For the text-containing cell, return its midpoint in (X, Y) coordinate format. 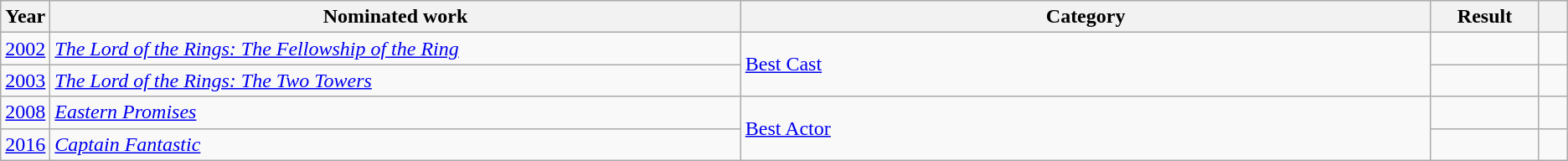
Nominated work (395, 17)
The Lord of the Rings: The Fellowship of the Ring (395, 49)
2003 (25, 80)
Captain Fantastic (395, 144)
2002 (25, 49)
Category (1086, 17)
The Lord of the Rings: The Two Towers (395, 80)
2016 (25, 144)
Eastern Promises (395, 112)
Best Cast (1086, 65)
Year (25, 17)
Best Actor (1086, 128)
2008 (25, 112)
Result (1484, 17)
